Search for the cell housing the specified text and yield its (X, Y) center coordinate. 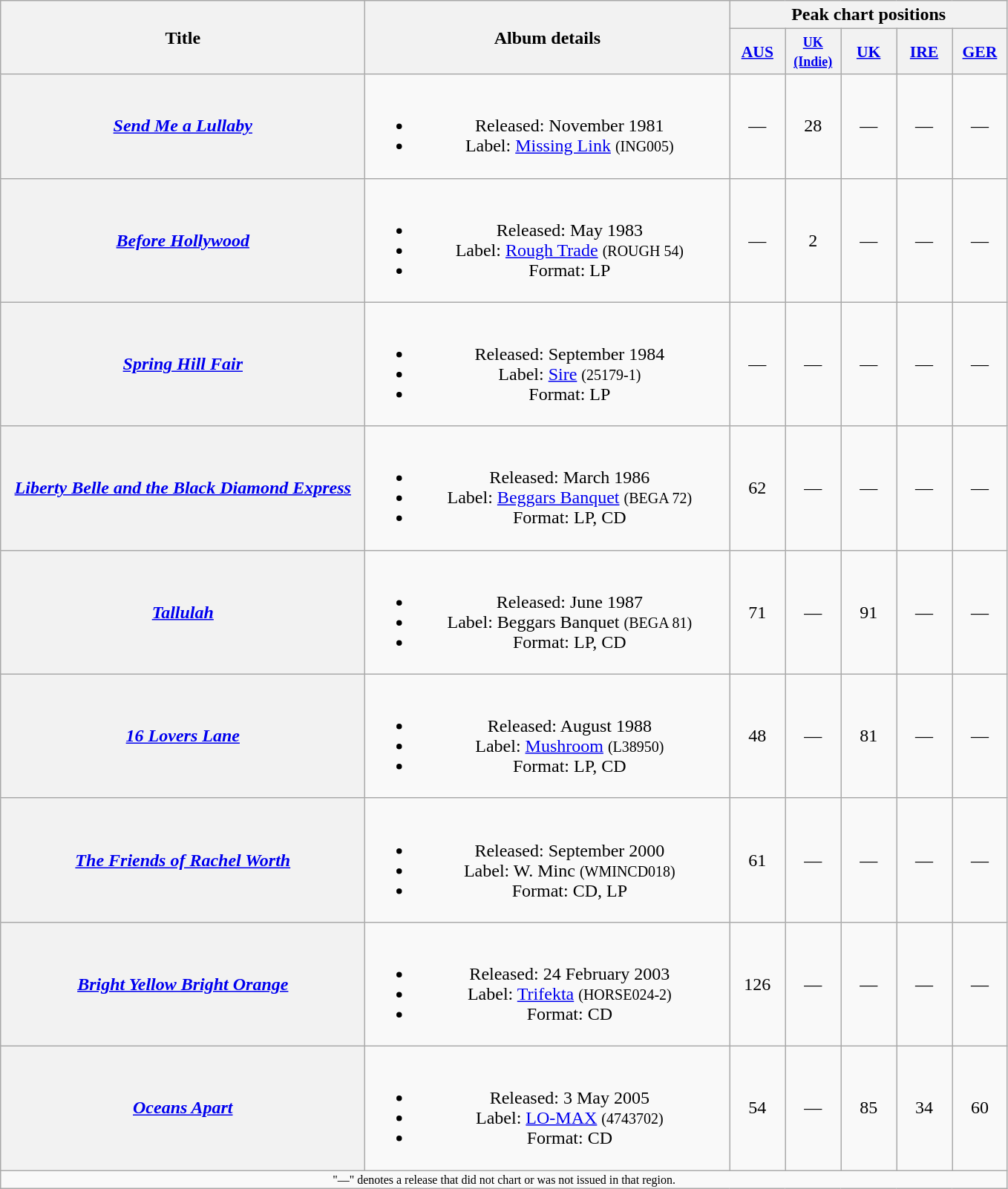
"—" denotes a release that did not chart or was not issued in that region. (505, 1179)
Released: November 1981Label: Missing Link (ING005) (548, 126)
34 (925, 1107)
UK (Indie) (814, 52)
126 (757, 984)
IRE (925, 52)
Released: 3 May 2005Label: LO-MAX (4743702)Format: CD (548, 1107)
62 (757, 488)
61 (757, 859)
85 (868, 1107)
Tallulah (183, 612)
Send Me a Lullaby (183, 126)
Title (183, 37)
GER (980, 52)
AUS (757, 52)
Before Hollywood (183, 240)
Oceans Apart (183, 1107)
91 (868, 612)
54 (757, 1107)
Released: September 1984Label: Sire (25179-1)Format: LP (548, 364)
The Friends of Rachel Worth (183, 859)
48 (757, 736)
Released: August 1988Label: Mushroom (L38950)Format: LP, CD (548, 736)
Released: June 1987Label: Beggars Banquet (BEGA 81)Format: LP, CD (548, 612)
Liberty Belle and the Black Diamond Express (183, 488)
2 (814, 240)
Album details (548, 37)
Peak chart positions (868, 15)
Bright Yellow Bright Orange (183, 984)
Released: March 1986Label: Beggars Banquet (BEGA 72)Format: LP, CD (548, 488)
UK (868, 52)
Released: May 1983Label: Rough Trade (ROUGH 54)Format: LP (548, 240)
Released: 24 February 2003Label: Trifekta (HORSE024-2)Format: CD (548, 984)
60 (980, 1107)
Spring Hill Fair (183, 364)
Released: September 2000Label: W. Minc (WMINCD018)Format: CD, LP (548, 859)
81 (868, 736)
71 (757, 612)
16 Lovers Lane (183, 736)
28 (814, 126)
